Identify which cell holds the provided text, then report its (X, Y) central coordinate. 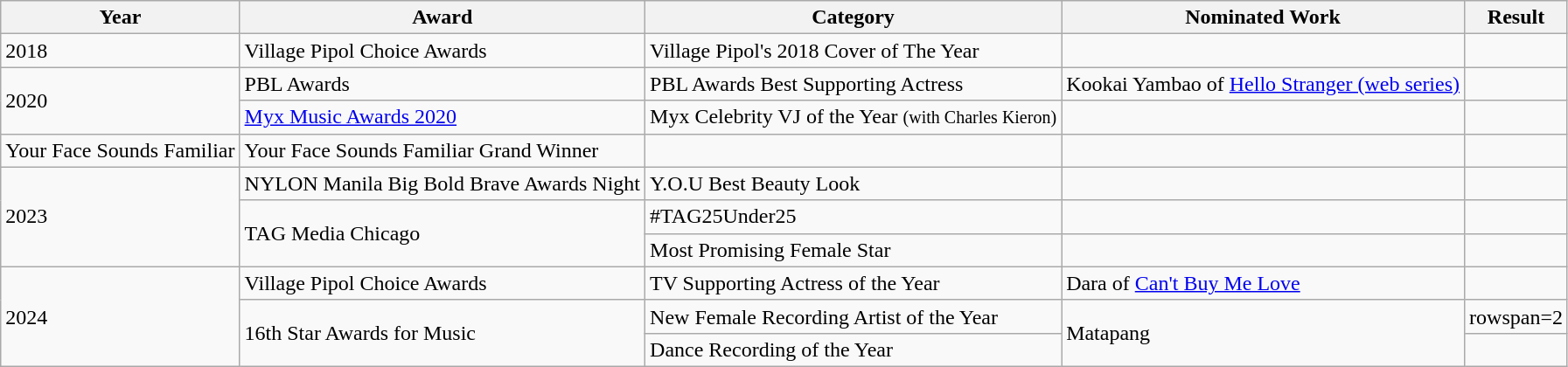
PBL Awards (443, 84)
Myx Celebrity VJ of the Year (with Charles Kieron) (854, 117)
Village Pipol's 2018 Cover of The Year (854, 51)
2018 (121, 51)
New Female Recording Artist of the Year (854, 316)
Kookai Yambao of Hello Stranger (web series) (1263, 84)
Matapang (1263, 333)
2020 (121, 100)
Nominated Work (1263, 17)
Dance Recording of the Year (854, 350)
Result (1516, 17)
Year (121, 17)
Myx Music Awards 2020 (443, 117)
Your Face Sounds Familiar Grand Winner (443, 150)
TV Supporting Actress of the Year (854, 283)
Award (443, 17)
TAG Media Chicago (443, 233)
Category (854, 17)
NYLON Manila Big Bold Brave Awards Night (443, 183)
PBL Awards Best Supporting Actress (854, 84)
2023 (121, 217)
Your Face Sounds Familiar (121, 150)
Dara of Can't Buy Me Love (1263, 283)
Most Promising Female Star (854, 250)
#TAG25Under25 (854, 217)
2024 (121, 316)
16th Star Awards for Music (443, 333)
Y.O.U Best Beauty Look (854, 183)
rowspan=2 (1516, 316)
